Pinpoint the cell where the given text exists, returning its [X, Y] midpoint coordinate. 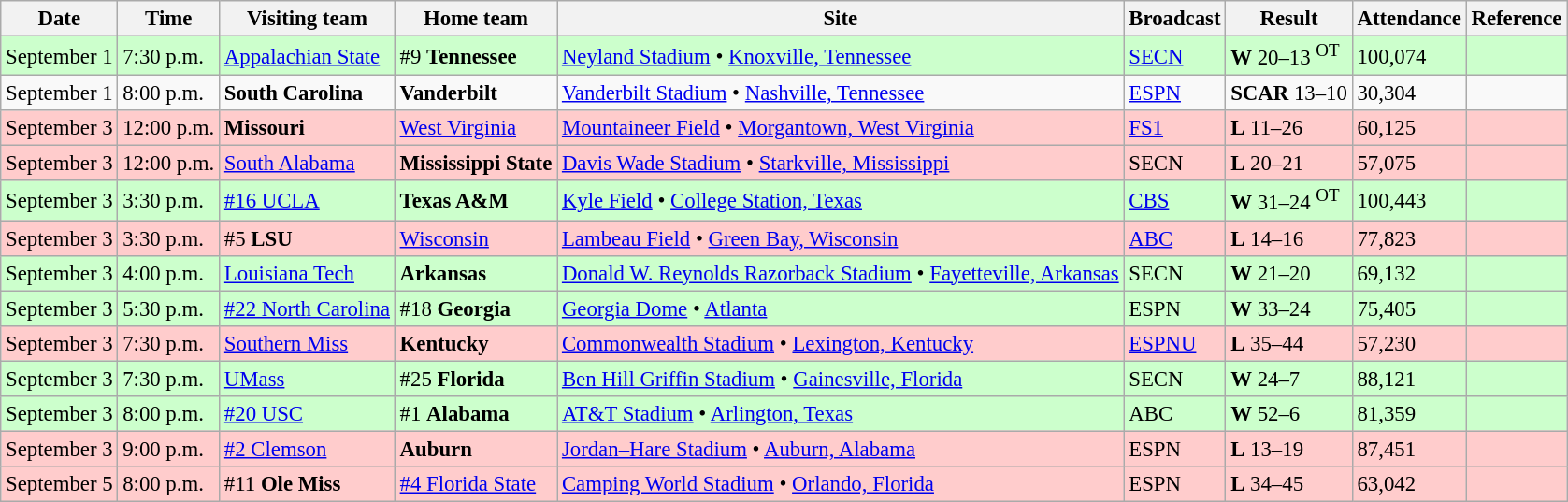
Vanderbilt [475, 93]
Camping World Stadium • Orlando, Florida [841, 484]
Kyle Field • College Station, Texas [841, 201]
#2 Clemson [308, 449]
L 35–44 [1288, 343]
Home team [475, 19]
#22 North Carolina [308, 308]
57,075 [1409, 164]
88,121 [1409, 379]
60,125 [1409, 128]
FS1 [1174, 128]
#11 Ole Miss [308, 484]
Jordan–Hare Stadium • Auburn, Alabama [841, 449]
L 20–21 [1288, 164]
#1 Alabama [475, 414]
W 21–20 [1288, 273]
West Virginia [475, 128]
Visiting team [308, 19]
77,823 [1409, 238]
Missouri [308, 128]
September 5 [60, 484]
#25 Florida [475, 379]
Texas A&M [475, 201]
81,359 [1409, 414]
#4 Florida State [475, 484]
CBS [1174, 201]
Ben Hill Griffin Stadium • Gainesville, Florida [841, 379]
87,451 [1409, 449]
#18 Georgia [475, 308]
Site [841, 19]
Wisconsin [475, 238]
Louisiana Tech [308, 273]
Arkansas [475, 273]
W 31–24 OT [1288, 201]
30,304 [1409, 93]
Mississippi State [475, 164]
W 20–13 OT [1288, 56]
W 52–6 [1288, 414]
Southern Miss [308, 343]
ESPNU [1174, 343]
Vanderbilt Stadium • Nashville, Tennessee [841, 93]
W 24–7 [1288, 379]
Donald W. Reynolds Razorback Stadium • Fayetteville, Arkansas [841, 273]
5:30 p.m. [168, 308]
Kentucky [475, 343]
Georgia Dome • Atlanta [841, 308]
Commonwealth Stadium • Lexington, Kentucky [841, 343]
Lambeau Field • Green Bay, Wisconsin [841, 238]
South Carolina [308, 93]
L 34–45 [1288, 484]
SCAR 13–10 [1288, 93]
L 11–26 [1288, 128]
Time [168, 19]
Result [1288, 19]
Attendance [1409, 19]
#16 UCLA [308, 201]
Neyland Stadium • Knoxville, Tennessee [841, 56]
South Alabama [308, 164]
L 13–19 [1288, 449]
100,074 [1409, 56]
Appalachian State [308, 56]
57,230 [1409, 343]
9:00 p.m. [168, 449]
69,132 [1409, 273]
#9 Tennessee [475, 56]
UMass [308, 379]
W 33–24 [1288, 308]
Date [60, 19]
#5 LSU [308, 238]
63,042 [1409, 484]
Davis Wade Stadium • Starkville, Mississippi [841, 164]
Broadcast [1174, 19]
Mountaineer Field • Morgantown, West Virginia [841, 128]
Auburn [475, 449]
4:00 p.m. [168, 273]
100,443 [1409, 201]
75,405 [1409, 308]
L 14–16 [1288, 238]
AT&T Stadium • Arlington, Texas [841, 414]
Reference [1517, 19]
#20 USC [308, 414]
